From the cell containing the given text, extract its center point as [x, y] coordinate. 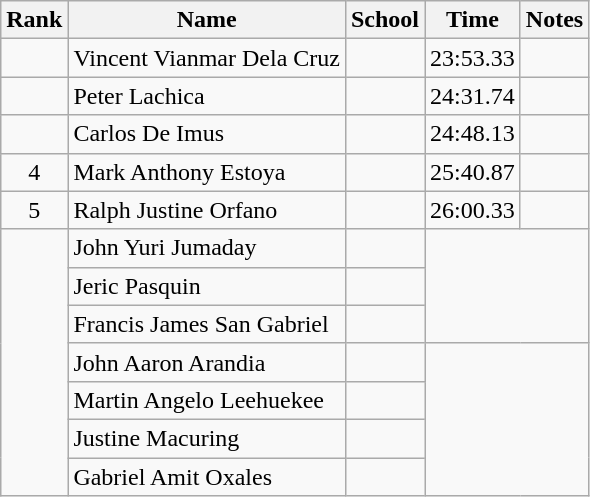
25:40.87 [473, 172]
26:00.33 [473, 210]
23:53.33 [473, 58]
Peter Lachica [207, 96]
Francis James San Gabriel [207, 324]
24:48.13 [473, 134]
Ralph Justine Orfano [207, 210]
Justine Macuring [207, 438]
John Yuri Jumaday [207, 248]
Notes [554, 20]
Name [207, 20]
5 [34, 210]
Martin Angelo Leehuekee [207, 400]
Time [473, 20]
Vincent Vianmar Dela Cruz [207, 58]
Jeric Pasquin [207, 286]
4 [34, 172]
Carlos De Imus [207, 134]
Gabriel Amit Oxales [207, 477]
School [384, 20]
24:31.74 [473, 96]
Rank [34, 20]
Mark Anthony Estoya [207, 172]
John Aaron Arandia [207, 362]
